Capture the cell that displays the provided text and extract its [x, y] central coordinate. 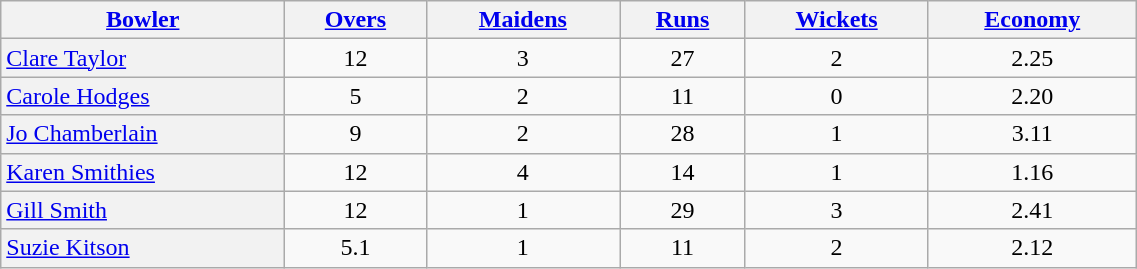
2.12 [1032, 248]
2.25 [1032, 58]
1.16 [1032, 172]
Runs [683, 20]
Bowler [143, 20]
3.11 [1032, 134]
Suzie Kitson [143, 248]
Economy [1032, 20]
28 [683, 134]
Gill Smith [143, 210]
Maidens [523, 20]
Karen Smithies [143, 172]
5.1 [356, 248]
27 [683, 58]
5 [356, 96]
Wickets [836, 20]
14 [683, 172]
29 [683, 210]
4 [523, 172]
2.20 [1032, 96]
Clare Taylor [143, 58]
Jo Chamberlain [143, 134]
9 [356, 134]
2.41 [1032, 210]
0 [836, 96]
Carole Hodges [143, 96]
Overs [356, 20]
